Locate the cell with the specified text and output its [X, Y] center coordinate. 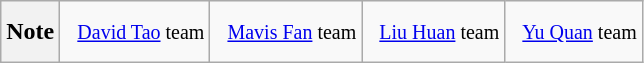
David Tao team [135, 32]
Yu Quan team [574, 32]
Mavis Fan team [286, 32]
Note [30, 32]
Liu Huan team [434, 32]
